Capture the cell that displays the provided text and extract its [X, Y] central coordinate. 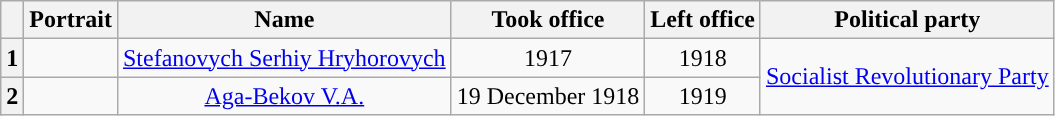
Took office [548, 20]
Name [284, 20]
1917 [548, 58]
Left office [703, 20]
Aga-Bekov V.A. [284, 96]
1 [12, 58]
1919 [703, 96]
Political party [907, 20]
Portrait [71, 20]
2 [12, 96]
Socialist Revolutionary Party [907, 77]
1918 [703, 58]
Stefanovych Serhiy Hryhorovych [284, 58]
19 December 1918 [548, 96]
